From the cell containing the given text, extract its center point as [X, Y] coordinate. 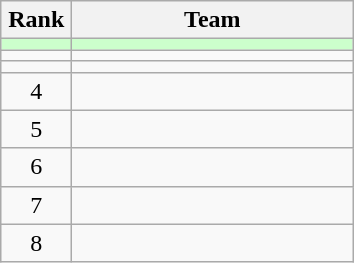
8 [36, 243]
5 [36, 129]
7 [36, 205]
Team [212, 20]
6 [36, 167]
4 [36, 91]
Rank [36, 20]
